Identify which cell holds the provided text, then report its [x, y] central coordinate. 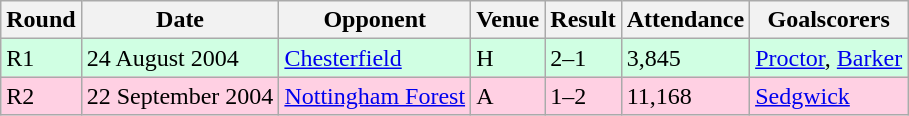
Opponent [375, 20]
Result [583, 20]
2–1 [583, 58]
Attendance [685, 20]
24 August 2004 [180, 58]
Venue [508, 20]
Chesterfield [375, 58]
Proctor, Barker [829, 58]
1–2 [583, 96]
Goalscorers [829, 20]
3,845 [685, 58]
Date [180, 20]
A [508, 96]
Sedgwick [829, 96]
Nottingham Forest [375, 96]
R2 [41, 96]
R1 [41, 58]
H [508, 58]
11,168 [685, 96]
22 September 2004 [180, 96]
Round [41, 20]
